Provide the [X, Y] coordinate of the cell's center where the given text is located.  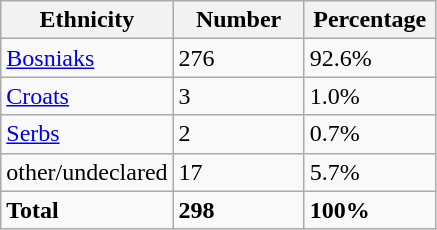
17 [238, 172]
Serbs [87, 134]
Total [87, 210]
3 [238, 96]
Number [238, 20]
92.6% [370, 58]
1.0% [370, 96]
Ethnicity [87, 20]
other/undeclared [87, 172]
298 [238, 210]
Bosniaks [87, 58]
Percentage [370, 20]
276 [238, 58]
Croats [87, 96]
2 [238, 134]
0.7% [370, 134]
5.7% [370, 172]
100% [370, 210]
